Output the (x, y) coordinate of the center of the cell containing the given text.  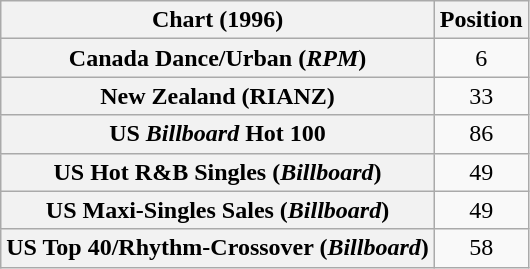
86 (481, 134)
New Zealand (RIANZ) (218, 96)
33 (481, 96)
58 (481, 248)
US Hot R&B Singles (Billboard) (218, 172)
US Billboard Hot 100 (218, 134)
Position (481, 20)
Chart (1996) (218, 20)
Canada Dance/Urban (RPM) (218, 58)
US Maxi-Singles Sales (Billboard) (218, 210)
6 (481, 58)
US Top 40/Rhythm-Crossover (Billboard) (218, 248)
